Return the [x, y] coordinate for the center point of the cell that contains the specified text.  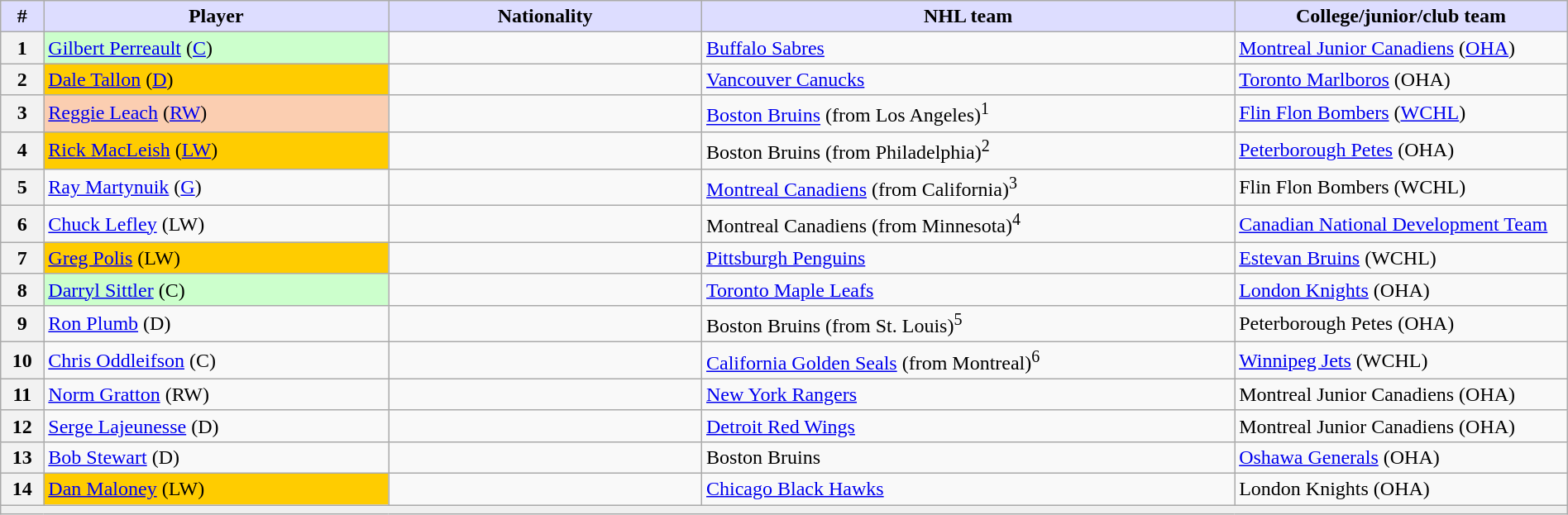
3 [22, 114]
Nationality [546, 17]
6 [22, 225]
NHL team [968, 17]
New York Rangers [968, 394]
Bob Stewart (D) [217, 458]
Norm Gratton (RW) [217, 394]
14 [22, 489]
Rick MacLeish (LW) [217, 150]
Boston Bruins (from St. Louis)5 [968, 324]
13 [22, 458]
7 [22, 258]
Buffalo Sabres [968, 48]
Chuck Lefley (LW) [217, 225]
Dale Tallon (D) [217, 79]
Ron Plumb (D) [217, 324]
5 [22, 187]
12 [22, 426]
4 [22, 150]
Chris Oddleifson (C) [217, 360]
Dan Maloney (LW) [217, 489]
Player [217, 17]
Toronto Marlboros (OHA) [1401, 79]
Serge Lajeunesse (D) [217, 426]
# [22, 17]
Oshawa Generals (OHA) [1401, 458]
Canadian National Development Team [1401, 225]
Vancouver Canucks [968, 79]
Darryl Sittler (C) [217, 289]
2 [22, 79]
Toronto Maple Leafs [968, 289]
10 [22, 360]
Detroit Red Wings [968, 426]
Winnipeg Jets (WCHL) [1401, 360]
Boston Bruins (from Philadelphia)2 [968, 150]
Montreal Canadiens (from California)3 [968, 187]
Gilbert Perreault (C) [217, 48]
8 [22, 289]
Boston Bruins [968, 458]
11 [22, 394]
Greg Polis (LW) [217, 258]
9 [22, 324]
Ray Martynuik (G) [217, 187]
College/junior/club team [1401, 17]
1 [22, 48]
Estevan Bruins (WCHL) [1401, 258]
Montreal Canadiens (from Minnesota)4 [968, 225]
California Golden Seals (from Montreal)6 [968, 360]
Reggie Leach (RW) [217, 114]
Pittsburgh Penguins [968, 258]
Chicago Black Hawks [968, 489]
Boston Bruins (from Los Angeles)1 [968, 114]
